Output the (X, Y) coordinate of the center of the cell containing the given text.  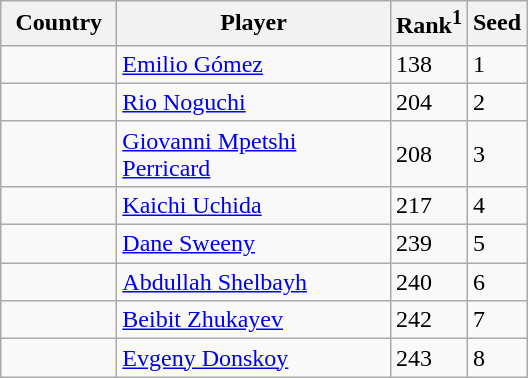
2 (496, 102)
Beibit Zhukayev (254, 320)
6 (496, 282)
Kaichi Uchida (254, 205)
240 (428, 282)
Evgeny Donskoy (254, 358)
3 (496, 154)
Rank1 (428, 24)
Country (59, 24)
204 (428, 102)
Seed (496, 24)
Rio Noguchi (254, 102)
Giovanni Mpetshi Perricard (254, 154)
Player (254, 24)
243 (428, 358)
Abdullah Shelbayh (254, 282)
Dane Sweeny (254, 244)
242 (428, 320)
8 (496, 358)
1 (496, 64)
217 (428, 205)
5 (496, 244)
Emilio Gómez (254, 64)
208 (428, 154)
7 (496, 320)
239 (428, 244)
138 (428, 64)
4 (496, 205)
